Provide the (X, Y) coordinate of the cell's center where the given text is located.  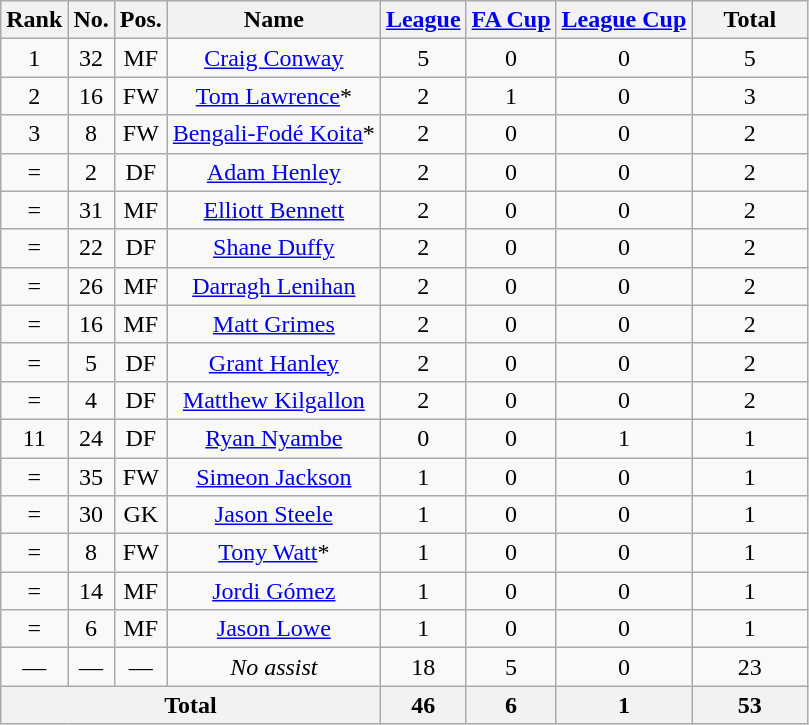
No. (91, 20)
League (423, 20)
23 (750, 667)
18 (423, 667)
11 (34, 438)
46 (423, 705)
24 (91, 438)
Craig Conway (274, 58)
Jason Lowe (274, 629)
35 (91, 477)
Pos. (140, 20)
31 (91, 210)
Bengali-Fodé Koita* (274, 134)
32 (91, 58)
53 (750, 705)
FA Cup (511, 20)
Simeon Jackson (274, 477)
Grant Hanley (274, 362)
26 (91, 286)
Darragh Lenihan (274, 286)
4 (91, 400)
Matt Grimes (274, 324)
Shane Duffy (274, 248)
GK (140, 515)
Matthew Kilgallon (274, 400)
14 (91, 591)
Jordi Gómez (274, 591)
Tony Watt* (274, 553)
Ryan Nyambe (274, 438)
Tom Lawrence* (274, 96)
Adam Henley (274, 172)
Jason Steele (274, 515)
No assist (274, 667)
22 (91, 248)
Rank (34, 20)
30 (91, 515)
League Cup (624, 20)
Name (274, 20)
Elliott Bennett (274, 210)
